Determine the [x, y] coordinate at the center of the cell enclosing the given text.  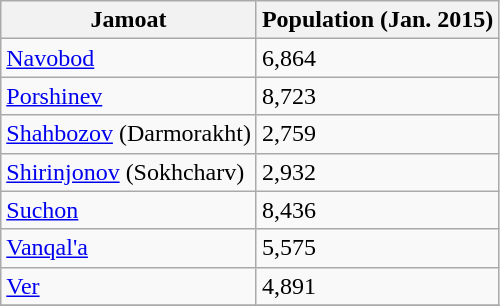
2,759 [377, 134]
Shahbozov (Darmorakht) [129, 134]
Population (Jan. 2015) [377, 20]
Vanqal'a [129, 248]
Suchon [129, 210]
8,723 [377, 96]
Shirinjonov (Sokhcharv) [129, 172]
2,932 [377, 172]
5,575 [377, 248]
Porshinev [129, 96]
6,864 [377, 58]
Jamoat [129, 20]
8,436 [377, 210]
Ver [129, 286]
4,891 [377, 286]
Navobod [129, 58]
